Return (x, y) of the center of cell containing provided text 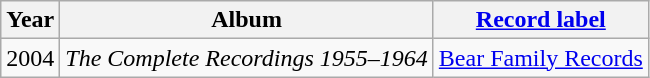
Bear Family Records (540, 58)
Year (30, 20)
The Complete Recordings 1955–1964 (246, 58)
Album (246, 20)
2004 (30, 58)
Record label (540, 20)
